Determine the (x, y) coordinate at the center of the cell enclosing the given text.  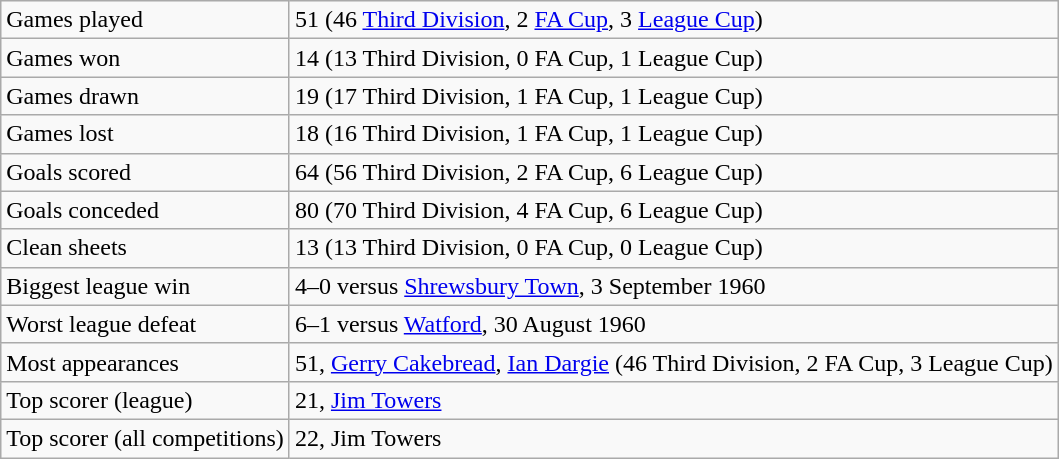
Games won (146, 58)
6–1 versus Watford, 30 August 1960 (674, 324)
14 (13 Third Division, 0 FA Cup, 1 League Cup) (674, 58)
Clean sheets (146, 248)
Top scorer (league) (146, 400)
Goals scored (146, 172)
22, Jim Towers (674, 438)
4–0 versus Shrewsbury Town, 3 September 1960 (674, 286)
19 (17 Third Division, 1 FA Cup, 1 League Cup) (674, 96)
Goals conceded (146, 210)
Top scorer (all competitions) (146, 438)
18 (16 Third Division, 1 FA Cup, 1 League Cup) (674, 134)
51, Gerry Cakebread, Ian Dargie (46 Third Division, 2 FA Cup, 3 League Cup) (674, 362)
80 (70 Third Division, 4 FA Cup, 6 League Cup) (674, 210)
21, Jim Towers (674, 400)
Games lost (146, 134)
13 (13 Third Division, 0 FA Cup, 0 League Cup) (674, 248)
64 (56 Third Division, 2 FA Cup, 6 League Cup) (674, 172)
Games played (146, 20)
Most appearances (146, 362)
Worst league defeat (146, 324)
Biggest league win (146, 286)
Games drawn (146, 96)
51 (46 Third Division, 2 FA Cup, 3 League Cup) (674, 20)
